Extract the (x, y) coordinate from the center of the cell holding the provided text.  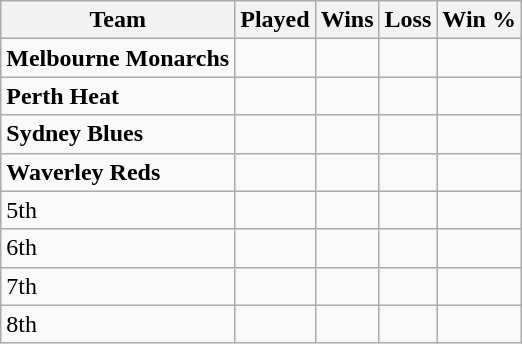
Sydney Blues (118, 134)
Melbourne Monarchs (118, 58)
Team (118, 20)
Perth Heat (118, 96)
Played (275, 20)
7th (118, 286)
Wins (347, 20)
Loss (408, 20)
Win % (480, 20)
6th (118, 248)
Waverley Reds (118, 172)
5th (118, 210)
8th (118, 324)
